Find where the given text appears and provide that cell's center as (x, y) coordinate. 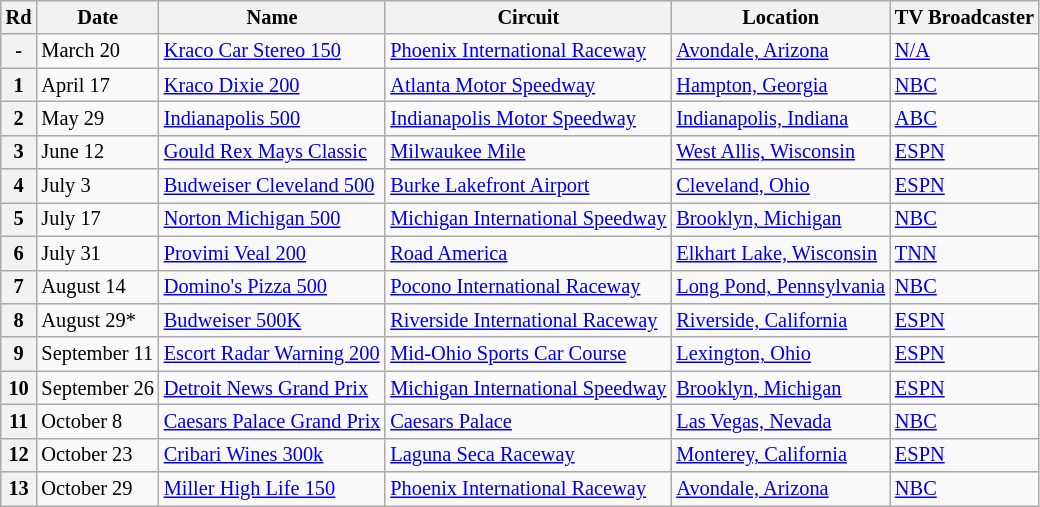
July 3 (97, 186)
N/A (964, 51)
Atlanta Motor Speedway (528, 85)
Riverside, California (780, 320)
Location (780, 17)
Kraco Dixie 200 (272, 85)
Rd (19, 17)
July 17 (97, 219)
Long Pond, Pennsylvania (780, 287)
September 26 (97, 388)
2 (19, 118)
10 (19, 388)
July 31 (97, 253)
June 12 (97, 152)
Escort Radar Warning 200 (272, 354)
TV Broadcaster (964, 17)
Las Vegas, Nevada (780, 421)
Indianapolis, Indiana (780, 118)
Burke Lakefront Airport (528, 186)
October 23 (97, 455)
Domino's Pizza 500 (272, 287)
Elkhart Lake, Wisconsin (780, 253)
March 20 (97, 51)
12 (19, 455)
Pocono International Raceway (528, 287)
Date (97, 17)
Provimi Veal 200 (272, 253)
Miller High Life 150 (272, 489)
3 (19, 152)
May 29 (97, 118)
Name (272, 17)
April 17 (97, 85)
Hampton, Georgia (780, 85)
Road America (528, 253)
Circuit (528, 17)
Mid-Ohio Sports Car Course (528, 354)
Indianapolis Motor Speedway (528, 118)
Milwaukee Mile (528, 152)
Caesars Palace Grand Prix (272, 421)
Norton Michigan 500 (272, 219)
Lexington, Ohio (780, 354)
Detroit News Grand Prix (272, 388)
October 8 (97, 421)
August 14 (97, 287)
West Allis, Wisconsin (780, 152)
Cleveland, Ohio (780, 186)
9 (19, 354)
Indianapolis 500 (272, 118)
Gould Rex Mays Classic (272, 152)
ABC (964, 118)
October 29 (97, 489)
8 (19, 320)
4 (19, 186)
1 (19, 85)
- (19, 51)
Cribari Wines 300k (272, 455)
Laguna Seca Raceway (528, 455)
5 (19, 219)
6 (19, 253)
Caesars Palace (528, 421)
September 11 (97, 354)
Kraco Car Stereo 150 (272, 51)
Budweiser 500K (272, 320)
7 (19, 287)
Monterey, California (780, 455)
August 29* (97, 320)
Budweiser Cleveland 500 (272, 186)
11 (19, 421)
Riverside International Raceway (528, 320)
13 (19, 489)
TNN (964, 253)
